For the text-containing cell, return its midpoint in (X, Y) coordinate format. 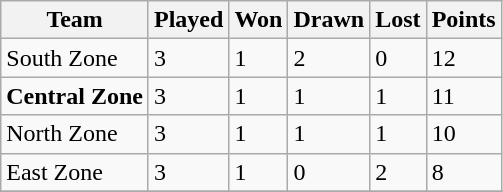
Won (258, 20)
East Zone (75, 172)
Drawn (329, 20)
Team (75, 20)
North Zone (75, 134)
South Zone (75, 58)
Lost (398, 20)
11 (464, 96)
8 (464, 172)
12 (464, 58)
Central Zone (75, 96)
Played (188, 20)
10 (464, 134)
Points (464, 20)
